Search for the cell housing the specified text and yield its [X, Y] center coordinate. 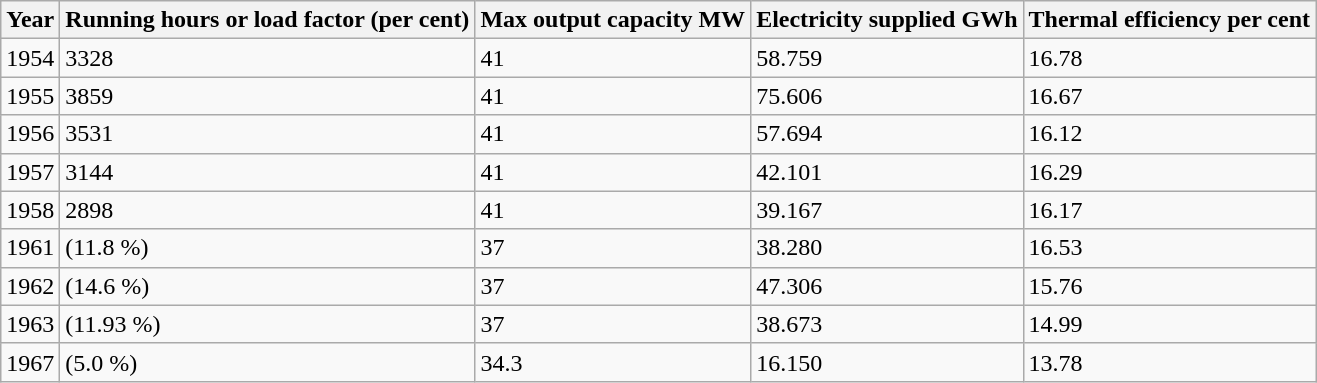
(5.0 %) [268, 362]
1955 [30, 96]
3859 [268, 96]
13.78 [1170, 362]
(11.93 %) [268, 324]
16.29 [1170, 172]
1967 [30, 362]
Year [30, 20]
42.101 [887, 172]
16.17 [1170, 210]
1958 [30, 210]
Electricity supplied GWh [887, 20]
34.3 [613, 362]
16.12 [1170, 134]
47.306 [887, 286]
3328 [268, 58]
16.67 [1170, 96]
1954 [30, 58]
1956 [30, 134]
39.167 [887, 210]
(14.6 %) [268, 286]
15.76 [1170, 286]
38.280 [887, 248]
3144 [268, 172]
58.759 [887, 58]
Max output capacity MW [613, 20]
14.99 [1170, 324]
2898 [268, 210]
1957 [30, 172]
38.673 [887, 324]
75.606 [887, 96]
16.150 [887, 362]
3531 [268, 134]
(11.8 %) [268, 248]
1963 [30, 324]
Running hours or load factor (per cent) [268, 20]
1961 [30, 248]
16.78 [1170, 58]
57.694 [887, 134]
1962 [30, 286]
Thermal efficiency per cent [1170, 20]
16.53 [1170, 248]
